From the cell containing the given text, extract its center point as (X, Y) coordinate. 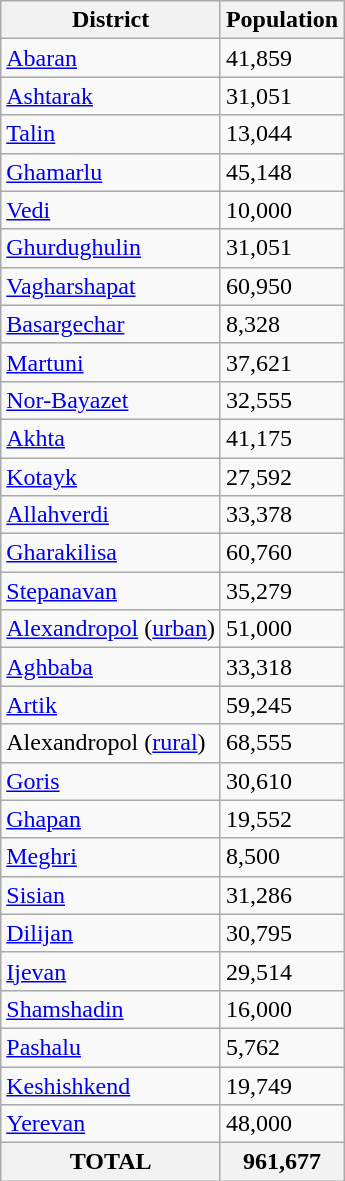
10,000 (282, 210)
Vedi (111, 210)
45,148 (282, 172)
60,760 (282, 553)
Ghurdughulin (111, 248)
Allahverdi (111, 515)
Nor-Bayazet (111, 400)
Ghamarlu (111, 172)
Alexandropol (rural) (111, 743)
5,762 (282, 1047)
68,555 (282, 743)
Population (282, 20)
961,677 (282, 1162)
Basargechar (111, 324)
30,610 (282, 781)
48,000 (282, 1124)
Yerevan (111, 1124)
Aghbaba (111, 667)
41,859 (282, 58)
Kotayk (111, 477)
33,378 (282, 515)
Ghapan (111, 819)
Goris (111, 781)
Ijevan (111, 971)
51,000 (282, 629)
District (111, 20)
Dilijan (111, 933)
Vagharshapat (111, 286)
Talin (111, 134)
19,552 (282, 819)
13,044 (282, 134)
Abaran (111, 58)
37,621 (282, 362)
16,000 (282, 1009)
Shamshadin (111, 1009)
32,555 (282, 400)
Gharakilisa (111, 553)
Alexandropol (urban) (111, 629)
8,328 (282, 324)
Sisian (111, 895)
35,279 (282, 591)
33,318 (282, 667)
29,514 (282, 971)
41,175 (282, 438)
27,592 (282, 477)
30,795 (282, 933)
60,950 (282, 286)
31,286 (282, 895)
59,245 (282, 705)
19,749 (282, 1085)
8,500 (282, 857)
Akhta (111, 438)
Meghri (111, 857)
Keshishkend (111, 1085)
Stepanavan (111, 591)
Ashtarak (111, 96)
TOTAL (111, 1162)
Martuni (111, 362)
Pashalu (111, 1047)
Artik (111, 705)
